Find where the given text appears and provide that cell's center as (x, y) coordinate. 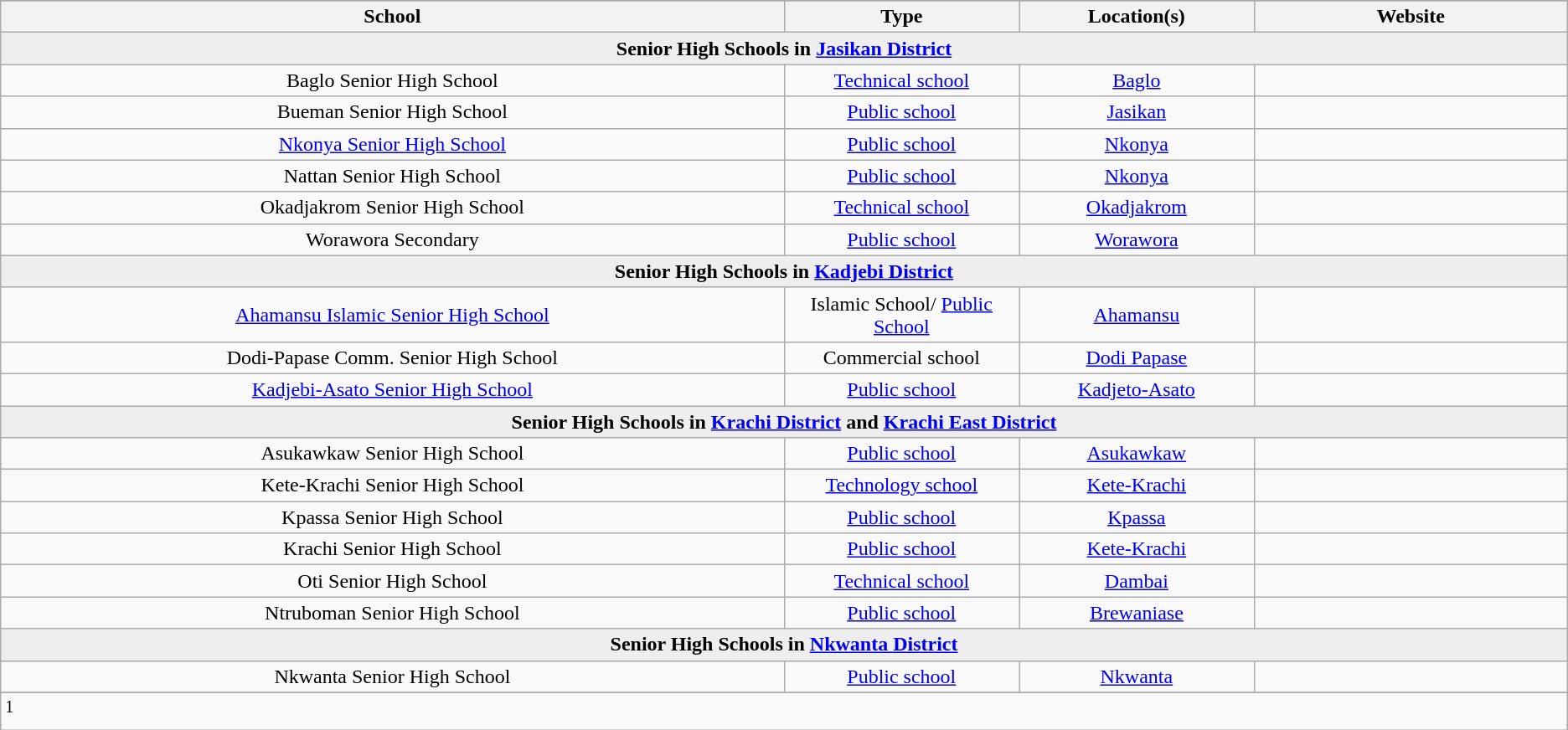
Kete-Krachi Senior High School (392, 486)
Oti Senior High School (392, 581)
Worawora (1137, 239)
School (392, 17)
Kadjebi-Asato Senior High School (392, 389)
Website (1411, 17)
Jasikan (1137, 112)
Senior High Schools in Jasikan District (784, 49)
Commercial school (901, 357)
Nkonya Senior High School (392, 144)
Nkwanta Senior High School (392, 676)
Senior High Schools in Nkwanta District (784, 645)
Dodi-Papase Comm. Senior High School (392, 357)
Senior High Schools in Krachi District and Krachi East District (784, 421)
Krachi Senior High School (392, 549)
Asukawkaw Senior High School (392, 454)
Location(s) (1137, 17)
Baglo (1137, 80)
Dodi Papase (1137, 357)
Senior High Schools in Kadjebi District (784, 271)
Nattan Senior High School (392, 176)
Bueman Senior High School (392, 112)
Dambai (1137, 581)
Type (901, 17)
Ahamansu Islamic Senior High School (392, 315)
Nkwanta (1137, 676)
Kadjeto-Asato (1137, 389)
Kpassa Senior High School (392, 517)
Okadjakrom (1137, 208)
Asukawkaw (1137, 454)
Kpassa (1137, 517)
Ntruboman Senior High School (392, 613)
Worawora Secondary (392, 239)
Baglo Senior High School (392, 80)
Technology school (901, 486)
Okadjakrom Senior High School (392, 208)
1 (784, 712)
Brewaniase (1137, 613)
Ahamansu (1137, 315)
Islamic School/ Public School (901, 315)
